Determine the (x, y) coordinate at the center of the cell enclosing the given text.  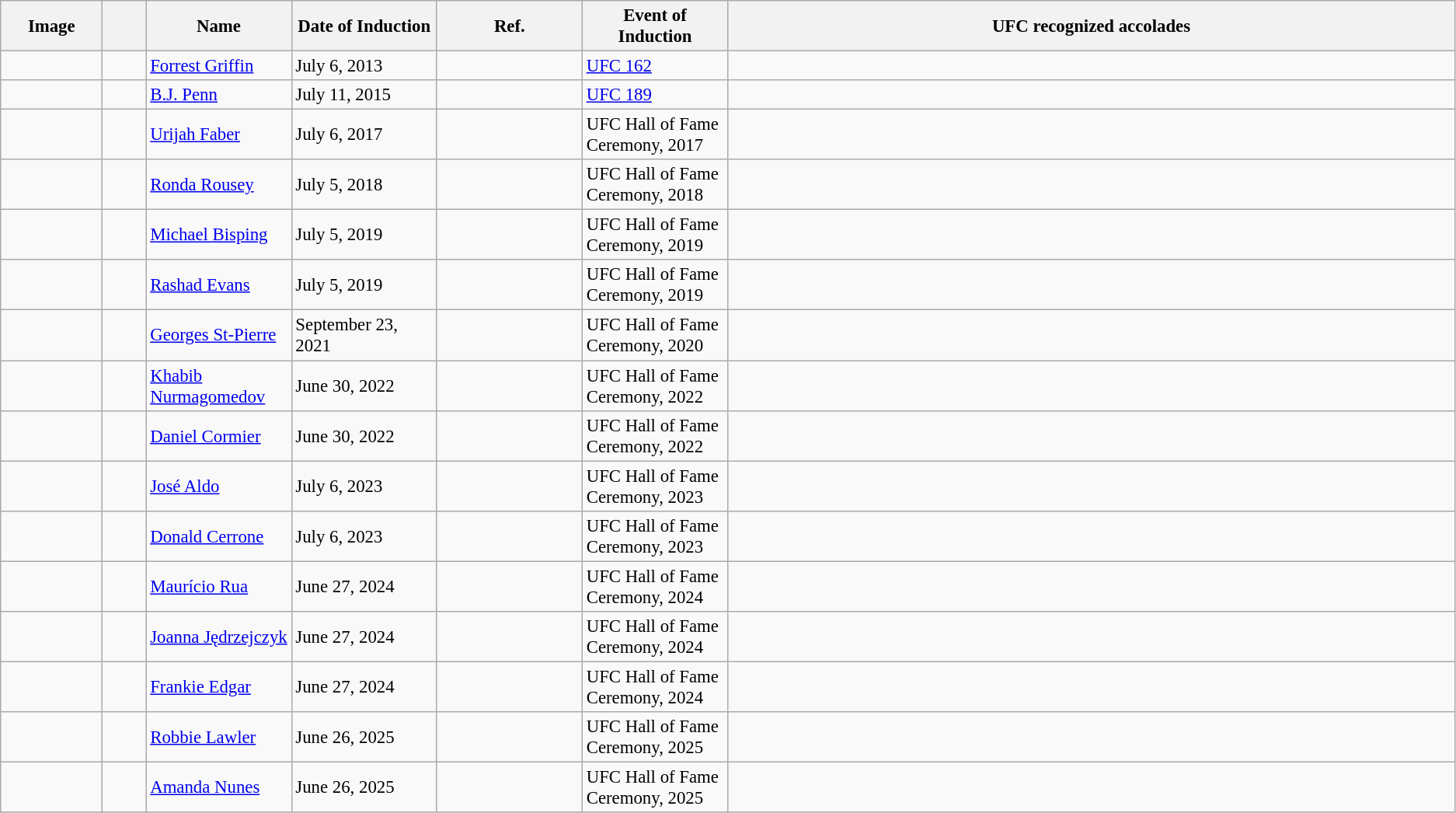
Maurício Rua (219, 586)
José Aldo (219, 487)
Georges St-Pierre (219, 336)
Khabib Nurmagomedov (219, 386)
UFC Hall of Fame Ceremony, 2018 (654, 185)
Ref. (510, 26)
September 23, 2021 (364, 336)
Forrest Griffin (219, 66)
July 11, 2015 (364, 95)
Robbie Lawler (219, 737)
July 5, 2018 (364, 185)
Urijah Faber (219, 135)
UFC Hall of Fame Ceremony, 2017 (654, 135)
Image (51, 26)
Name (219, 26)
Daniel Cormier (219, 435)
July 6, 2017 (364, 135)
Michael Bisping (219, 235)
UFC 162 (654, 66)
Amanda Nunes (219, 787)
Date of Induction (364, 26)
Joanna Jędrzejczyk (219, 637)
Donald Cerrone (219, 536)
Ronda Rousey (219, 185)
UFC Hall of Fame Ceremony, 2020 (654, 336)
Frankie Edgar (219, 687)
July 6, 2013 (364, 66)
Rashad Evans (219, 284)
Event of Induction (654, 26)
UFC 189 (654, 95)
UFC recognized accolades (1092, 26)
B.J. Penn (219, 95)
